Identify which cell holds the provided text, then report its [x, y] central coordinate. 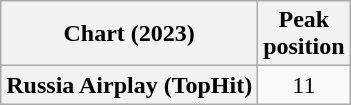
11 [304, 85]
Chart (2023) [130, 34]
Russia Airplay (TopHit) [130, 85]
Peakposition [304, 34]
